Extract the [x, y] coordinate from the center of the cell holding the provided text.  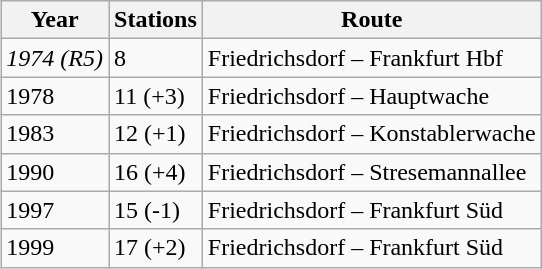
Stations [156, 20]
16 (+4) [156, 172]
11 (+3) [156, 96]
8 [156, 58]
12 (+1) [156, 134]
1990 [55, 172]
Route [372, 20]
Friedrichsdorf – Stresemannallee [372, 172]
1974 (R5) [55, 58]
1978 [55, 96]
Friedrichsdorf – Hauptwache [372, 96]
Friedrichsdorf – Frankfurt Hbf [372, 58]
1983 [55, 134]
Year [55, 20]
17 (+2) [156, 248]
15 (-1) [156, 210]
Friedrichsdorf – Konstablerwache [372, 134]
1997 [55, 210]
1999 [55, 248]
